Capture the cell that displays the provided text and extract its [X, Y] central coordinate. 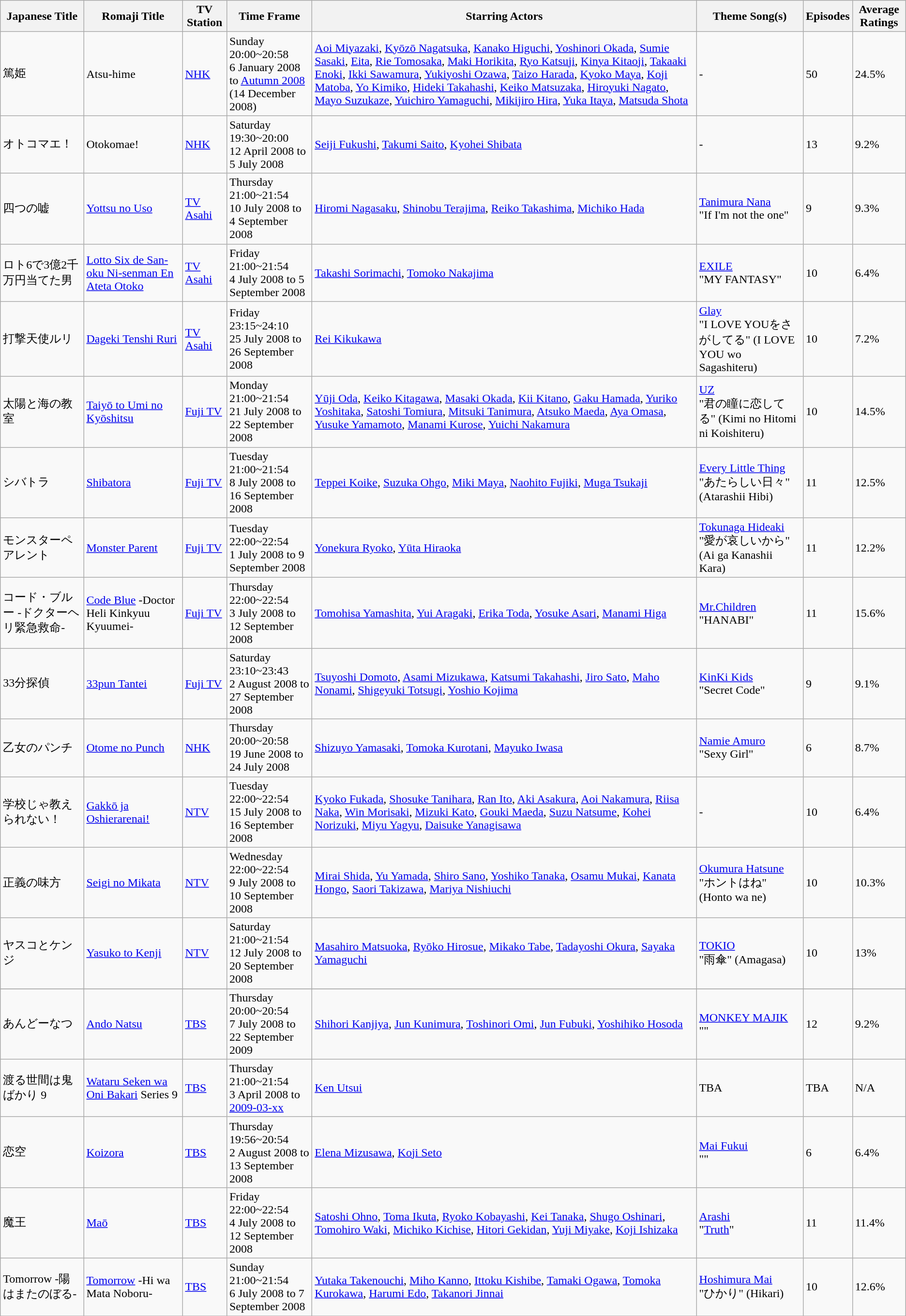
Sunday 21:00~21:54 6 July 2008 to 7 September 2008 [269, 1287]
Tuesday 22:00~22:54 1 July 2008 to 9 September 2008 [269, 548]
8.7% [879, 748]
Tanimura Nana"If I'm not the one" [750, 209]
Glay"I LOVE YOUをさがしてる" (I LOVE YOU wo Sagashiteru) [750, 339]
Thursday 20:00~20:58 19 June 2008 to 24 July 2008 [269, 748]
Okumura Hatsune"ホントはね" (Honto wa ne) [750, 882]
Satoshi Ohno, Toma Ikuta, Ryoko Kobayashi, Kei Tanaka, Shugo Oshinari, Tomohiro Waki, Michiko Kichise, Hitori Gekidan, Yuji Miyake, Koji Ishizaka [504, 1223]
ヤスコとケンジ [42, 953]
Hiromi Nagasaku, Shinobu Terajima, Reiko Takashima, Michiko Hada [504, 209]
Starring Actors [504, 16]
9.1% [879, 684]
EXILE"MY FANTASY" [750, 273]
24.5% [879, 74]
太陽と海の教室 [42, 412]
渡る世間は鬼ばかり 9 [42, 1088]
Dageki Tenshi Ruri [133, 339]
正義の味方 [42, 882]
Elena Mizusawa, Koji Seto [504, 1152]
Friday 23:15~24:10 25 July 2008 to 26 September 2008 [269, 339]
Monster Parent [133, 548]
Thursday 21:00~21:54 3 April 2008 to 2009-03-xx [269, 1088]
Wednesday 22:00~22:54 9 July 2008 to 10 September 2008 [269, 882]
Mai Fukui"" [750, 1152]
Rei Kikukawa [504, 339]
乙女のパンチ [42, 748]
Mr.Children"HANABI" [750, 613]
Yasuko to Kenji [133, 953]
ロト6で3億2千万円当てた男 [42, 273]
Monday 21:00~21:54 21 July 2008 to 22 September 2008 [269, 412]
Tokunaga Hideaki"愛が哀しいから" (Ai ga Kanashii Kara) [750, 548]
Tomorrow -陽はまたのぼる- [42, 1287]
33分探偵 [42, 684]
学校じゃ教えられない！ [42, 812]
Every Little Thing"あたらしい日々" (Atarashii Hibi) [750, 482]
篤姫 [42, 74]
14.5% [879, 412]
Thursday 21:00~21:54 10 July 2008 to 4 September 2008 [269, 209]
Thursday 22:00~22:54 3 July 2008 to 12 September 2008 [269, 613]
Tsuyoshi Domoto, Asami Mizukawa, Katsumi Takahashi, Jiro Sato, Maho Nonami, Shigeyuki Totsugi, Yoshio Kojima [504, 684]
12 [828, 1024]
Episodes [828, 16]
Yottsu no Uso [133, 209]
Time Frame [269, 16]
Takashi Sorimachi, Tomoko Nakajima [504, 273]
13% [879, 953]
15.6% [879, 613]
Gakkō ja Oshierarenai! [133, 812]
TV Station [205, 16]
Seiji Fukushi, Takumi Saito, Kyohei Shibata [504, 144]
7.2% [879, 339]
Wataru Seken wa Oni Bakari Series 9 [133, 1088]
Average Ratings [879, 16]
MONKEY MAJIK"" [750, 1024]
9.3% [879, 209]
オトコマエ！ [42, 144]
Teppei Koike, Suzuka Ohgo, Miki Maya, Naohito Fujiki, Muga Tsukaji [504, 482]
Seigi no Mikata [133, 882]
Shibatora [133, 482]
Atsu-hime [133, 74]
Namie Amuro"Sexy Girl" [750, 748]
12.5% [879, 482]
Friday 21:00~21:54 4 July 2008 to 5 September 2008 [269, 273]
Maō [133, 1223]
Hoshimura Mai"ひかり" (Hikari) [750, 1287]
Yutaka Takenouchi, Miho Kanno, Ittoku Kishibe, Tamaki Ogawa, Tomoka Kurokawa, Harumi Edo, Takanori Jinnai [504, 1287]
KinKi Kids"Secret Code" [750, 684]
Saturday 19:30~20:00 12 April 2008 to 5 July 2008 [269, 144]
Saturday 23:10~23:43 2 August 2008 to 27 September 2008 [269, 684]
Mirai Shida, Yu Yamada, Shiro Sano, Yoshiko Tanaka, Osamu Mukai, Kanata Hongo, Saori Takizawa, Mariya Nishiuchi [504, 882]
Taiyō to Umi no Kyōshitsu [133, 412]
Saturday 21:00~21:54 12 July 2008 to 20 September 2008 [269, 953]
12.2% [879, 548]
UZ"君の瞳に恋してる" (Kimi no Hitomi ni Koishiteru) [750, 412]
Code Blue -Doctor Heli Kinkyuu Kyuumei- [133, 613]
モンスターペアレント [42, 548]
13 [828, 144]
TOKIO"雨傘" (Amagasa) [750, 953]
11.4% [879, 1223]
Romaji Title [133, 16]
Ken Utsui [504, 1088]
Otome no Punch [133, 748]
10.3% [879, 882]
Arashi"Truth" [750, 1223]
Thursday 19:56~20:54 2 August 2008 to 13 September 2008 [269, 1152]
Friday 22:00~22:54 4 July 2008 to 12 September 2008 [269, 1223]
Thursday 20:00~20:54 7 July 2008 to 22 September 2009 [269, 1024]
Theme Song(s) [750, 16]
Sunday 20:00~20:58 6 January 2008 to Autumn 2008(14 December 2008) [269, 74]
Tomorrow -Hi wa Mata Noboru- [133, 1287]
Shihori Kanjiya, Jun Kunimura, Toshinori Omi, Jun Fubuki, Yoshihiko Hosoda [504, 1024]
シバトラ [42, 482]
Otokomae! [133, 144]
Tuesday 21:00~21:54 8 July 2008 to 16 September 2008 [269, 482]
Japanese Title [42, 16]
Shizuyo Yamasaki, Tomoka Kurotani, Mayuko Iwasa [504, 748]
打撃天使ルリ [42, 339]
四つの嘘 [42, 209]
あんどーなつ [42, 1024]
Masahiro Matsuoka, Ryōko Hirosue, Mikako Tabe, Tadayoshi Okura, Sayaka Yamaguchi [504, 953]
N/A [879, 1088]
Yonekura Ryoko, Yūta Hiraoka [504, 548]
魔王 [42, 1223]
コード・ブルー -ドクターヘリ緊急救命- [42, 613]
Ando Natsu [133, 1024]
Lotto Six de San-oku Ni-senman En Ateta Otoko [133, 273]
Tomohisa Yamashita, Yui Aragaki, Erika Toda, Yosuke Asari, Manami Higa [504, 613]
33pun Tantei [133, 684]
恋空 [42, 1152]
50 [828, 74]
12.6% [879, 1287]
Koizora [133, 1152]
Tuesday 22:00~22:54 15 July 2008 to 16 September 2008 [269, 812]
